From the cell containing the given text, extract its center point as [x, y] coordinate. 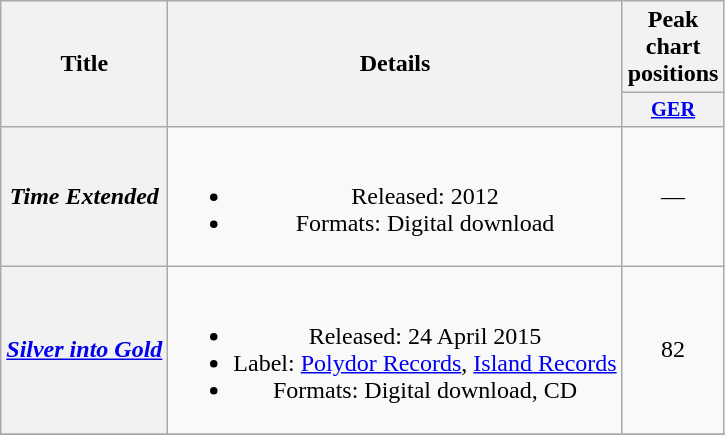
Silver into Gold [84, 350]
Time Extended [84, 196]
Details [395, 64]
Peak chart positions [673, 47]
82 [673, 350]
Released: 24 April 2015Label: Polydor Records, Island RecordsFormats: Digital download, CD [395, 350]
GER [673, 110]
— [673, 196]
Title [84, 64]
Released: 2012Formats: Digital download [395, 196]
